Extract the (x, y) coordinate from the center of the cell holding the provided text.  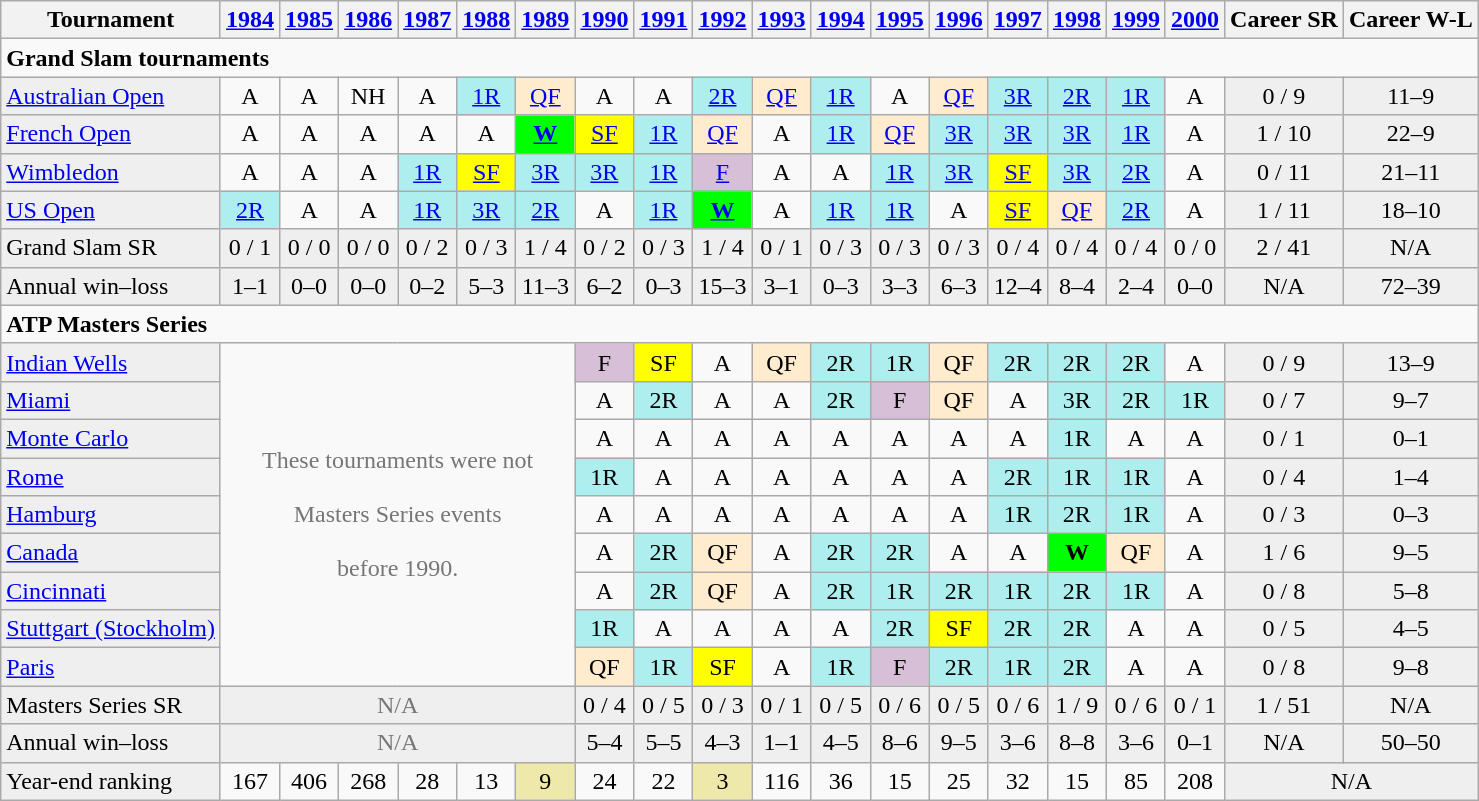
4–3 (722, 743)
1986 (368, 20)
22 (664, 781)
2000 (1194, 20)
8–4 (1076, 286)
6–3 (958, 286)
Career SR (1284, 20)
50–50 (1410, 743)
9–8 (1410, 667)
36 (840, 781)
1991 (664, 20)
Career W-L (1410, 20)
Hamburg (111, 515)
ATP Masters Series (740, 324)
22–9 (1410, 134)
1 / 10 (1284, 134)
9–7 (1410, 400)
1990 (604, 20)
1 / 6 (1284, 553)
1996 (958, 20)
1997 (1018, 20)
1–4 (1410, 477)
Australian Open (111, 96)
Rome (111, 477)
12–4 (1018, 286)
1989 (546, 20)
1993 (782, 20)
0 / 7 (1284, 400)
US Open (111, 210)
3 (722, 781)
Cincinnati (111, 591)
406 (310, 781)
2–4 (1136, 286)
These tournaments were notMasters Series eventsbefore 1990. (397, 514)
3–3 (900, 286)
72–39 (1410, 286)
11–9 (1410, 96)
Year-end ranking (111, 781)
13–9 (1410, 362)
NH (368, 96)
208 (1194, 781)
0 / 11 (1284, 172)
24 (604, 781)
1998 (1076, 20)
1992 (722, 20)
Grand Slam tournaments (740, 58)
Masters Series SR (111, 705)
Miami (111, 400)
Canada (111, 553)
21–11 (1410, 172)
3–1 (782, 286)
Monte Carlo (111, 438)
268 (368, 781)
1 / 9 (1076, 705)
French Open (111, 134)
1 / 51 (1284, 705)
2 / 41 (1284, 248)
1984 (250, 20)
13 (486, 781)
1 / 11 (1284, 210)
116 (782, 781)
1995 (900, 20)
1985 (310, 20)
25 (958, 781)
Indian Wells (111, 362)
5–8 (1410, 591)
Grand Slam SR (111, 248)
5–3 (486, 286)
28 (428, 781)
8–6 (900, 743)
5–4 (604, 743)
8–8 (1076, 743)
11–3 (546, 286)
1999 (1136, 20)
85 (1136, 781)
32 (1018, 781)
9 (546, 781)
18–10 (1410, 210)
1994 (840, 20)
1987 (428, 20)
6–2 (604, 286)
Tournament (111, 20)
0–2 (428, 286)
Wimbledon (111, 172)
15–3 (722, 286)
Stuttgart (Stockholm) (111, 629)
Paris (111, 667)
5–5 (664, 743)
167 (250, 781)
1988 (486, 20)
